Provide the (x, y) coordinate of the cell's center where the given text is located.  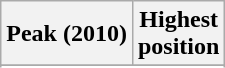
Peak (2010) (67, 34)
Highestposition (178, 34)
